From the cell containing the given text, extract its center point as (X, Y) coordinate. 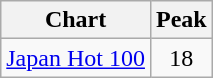
Peak (181, 20)
Japan Hot 100 (76, 58)
18 (181, 58)
Chart (76, 20)
